Locate the cell with the specified text and output its (X, Y) center coordinate. 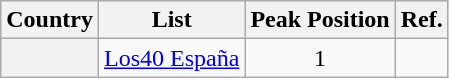
Ref. (422, 20)
List (171, 20)
Peak Position (320, 20)
1 (320, 58)
Country (50, 20)
Los40 España (171, 58)
